Capture the cell that displays the provided text and extract its [X, Y] central coordinate. 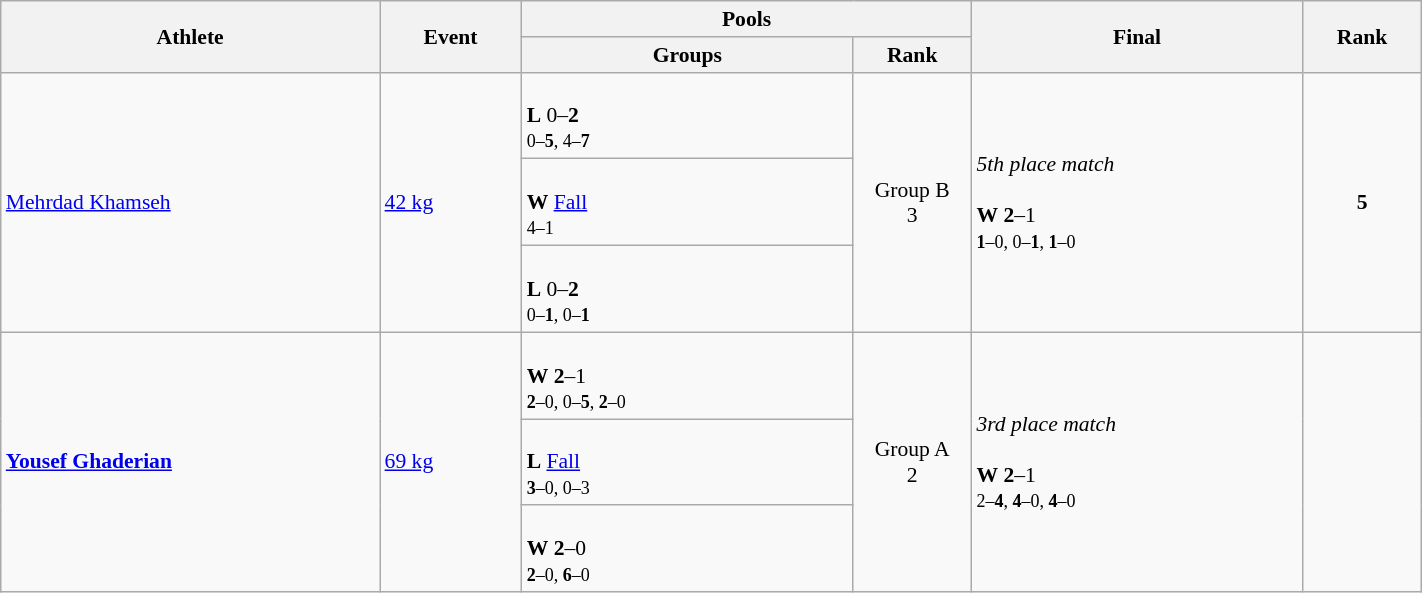
3rd place matchW 2–12–4, 4–0, 4–0 [1136, 462]
L 0–20–5, 4–7 [688, 116]
Pools [747, 19]
Yousef Ghaderian [190, 462]
Mehrdad Khamseh [190, 202]
69 kg [451, 462]
Final [1136, 36]
Group A2 [912, 462]
L 0–20–1, 0–1 [688, 290]
Event [451, 36]
W 2–12–0, 0–5, 2–0 [688, 376]
W 2–02–0, 6–0 [688, 550]
Group B3 [912, 202]
Groups [688, 55]
5th place matchW 2–11–0, 0–1, 1–0 [1136, 202]
L Fall3–0, 0–3 [688, 462]
42 kg [451, 202]
W Fall4–1 [688, 202]
5 [1362, 202]
Athlete [190, 36]
